Output the (X, Y) coordinate of the center of the cell containing the given text.  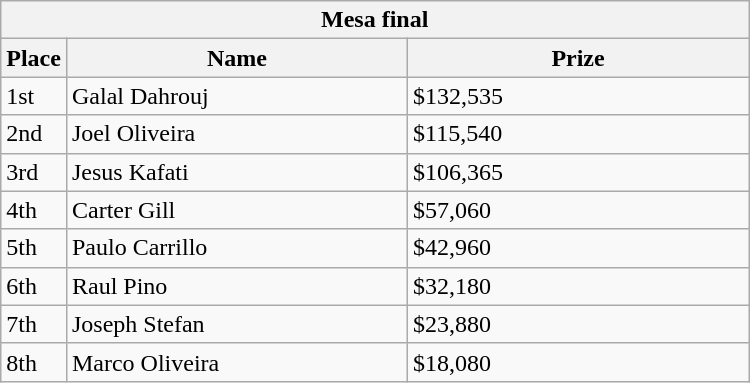
$57,060 (578, 210)
Joseph Stefan (236, 324)
Galal Dahrouj (236, 96)
$106,365 (578, 172)
5th (34, 248)
Joel Oliveira (236, 134)
Name (236, 58)
Carter Gill (236, 210)
$42,960 (578, 248)
4th (34, 210)
$132,535 (578, 96)
8th (34, 362)
Raul Pino (236, 286)
1st (34, 96)
Jesus Kafati (236, 172)
$115,540 (578, 134)
$32,180 (578, 286)
6th (34, 286)
3rd (34, 172)
2nd (34, 134)
Paulo Carrillo (236, 248)
Mesa final (375, 20)
Marco Oliveira (236, 362)
$23,880 (578, 324)
Prize (578, 58)
$18,080 (578, 362)
7th (34, 324)
Place (34, 58)
